Determine the (X, Y) coordinate at the center of the cell enclosing the given text.  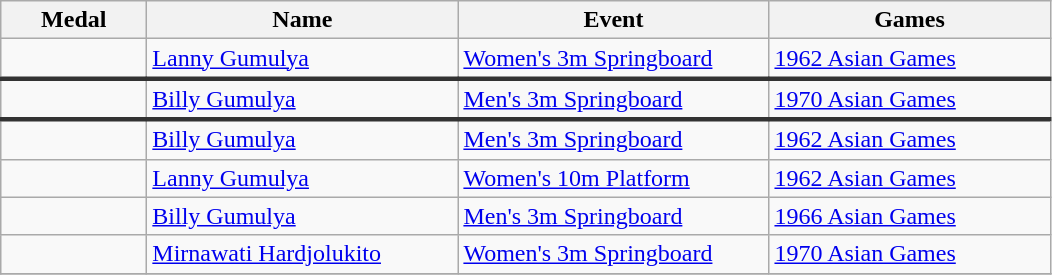
Name (302, 20)
Games (910, 20)
Mirnawati Hardjolukito (302, 254)
1966 Asian Games (910, 216)
Women's 10m Platform (614, 178)
Medal (74, 20)
Event (614, 20)
